For the text-containing cell, return its midpoint in [X, Y] coordinate format. 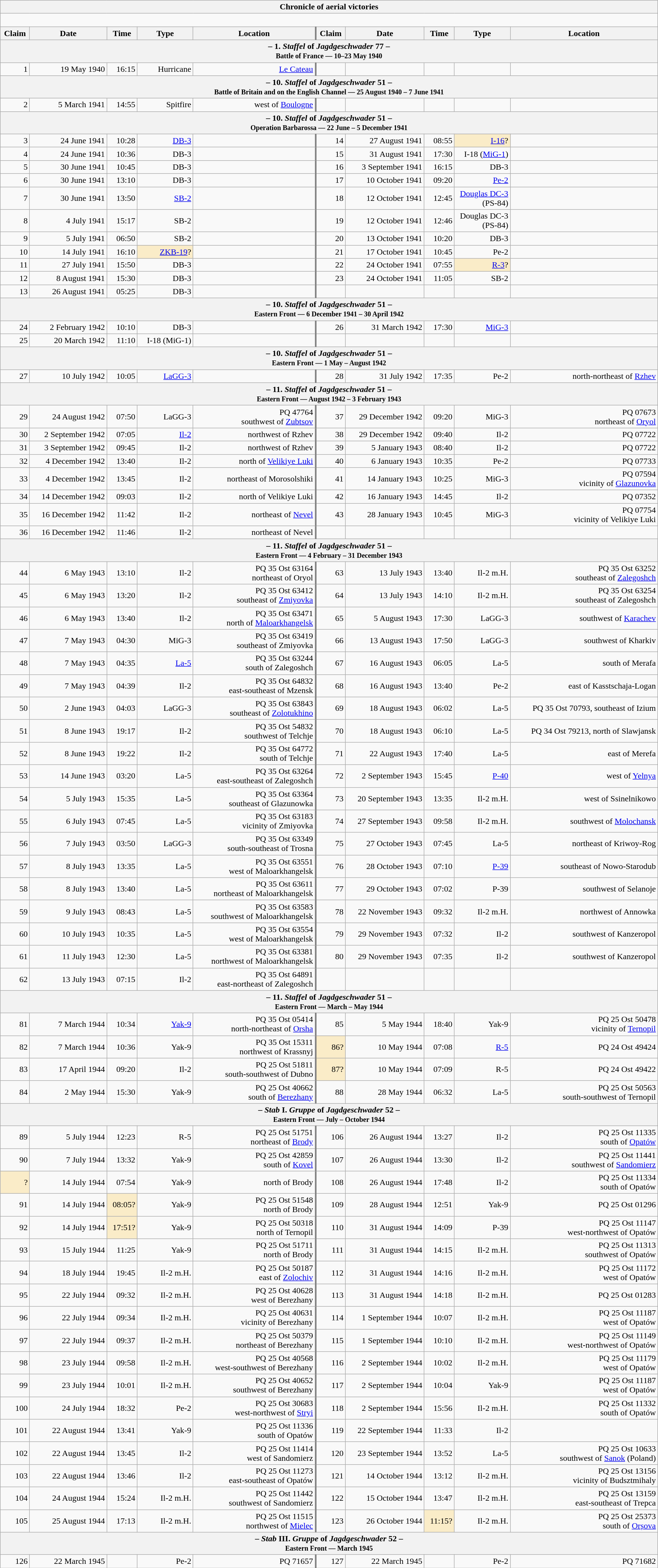
28 [330, 376]
PQ 07754vicinity of Velikiye Luki [584, 515]
108 [330, 1182]
10:04 [439, 1386]
12:46 [439, 221]
29 October 1943 [385, 889]
27 July 1941 [68, 265]
PQ 25 Ost 13159 east-southeast of Trepca [584, 1498]
99 [15, 1386]
94 [15, 1272]
PQ 25 Ost 11172 west of Opatów [584, 1272]
13:20 [122, 595]
PQ 35 Ost 05414 north-northeast of Orsha [254, 1024]
PQ 25 Ost 11149 west-northwest of Opatów [584, 1340]
– 11. Staffel of Jagdgeschwader 51 –Eastern Front — August 1942 – 3 February 1943 [329, 394]
115 [330, 1340]
31 August 1941 [385, 154]
14:18 [439, 1295]
116 [330, 1363]
09:03 [122, 497]
5 [15, 167]
12:30 [122, 957]
09:45 [122, 448]
26 [330, 327]
PQ 35 Ost 63364 southeast of Glazunowka [254, 799]
20 March 1942 [68, 340]
89 [15, 1137]
61 [15, 957]
14:55 [122, 105]
44 [15, 573]
PQ 25 Ost 10633 southwest of Sanok (Poland) [584, 1453]
83 [15, 1069]
27 September 1943 [385, 821]
04:39 [122, 685]
19 [330, 221]
18 [330, 198]
50 [15, 708]
8 [15, 221]
91 [15, 1205]
82 [15, 1047]
111 [330, 1250]
west of Yelnya [584, 776]
10:25 [439, 479]
– 10. Staffel of Jagdgeschwader 51 –Battle of Britain and on the English Channel — 25 August 1940 – 7 June 1941 [329, 87]
5 August 1943 [385, 618]
5 March 1941 [68, 105]
PQ 35 Ost 63164 northeast of Oryol [254, 573]
15:17 [122, 221]
120 [330, 1453]
71 [330, 753]
PQ 35 Ost 63254 southeast of Zalegoshch [584, 595]
123 [330, 1521]
97 [15, 1340]
40 [330, 461]
31 March 1942 [385, 327]
96 [15, 1318]
17:48 [439, 1182]
113 [330, 1295]
PQ 25 Ost 11147 west-northwest of Opatów [584, 1227]
109 [330, 1205]
11 [15, 265]
79 [330, 934]
07:15 [122, 979]
24 August 1942 [68, 416]
PQ 25 Ost 51811 south-southwest of Dubno [254, 1069]
14:45 [439, 497]
2 February 1942 [68, 327]
10 October 1941 [385, 180]
81 [15, 1024]
15 [330, 154]
PQ 35 Ost 64772 south of Telchje [254, 753]
14:09 [439, 1227]
12:51 [439, 1205]
7 [15, 198]
43 [330, 515]
08:43 [122, 912]
07:10 [439, 867]
48 [15, 663]
19 May 1940 [68, 69]
PQ 25 Ost 40652 southwest of Berezhany [254, 1386]
east of Kasstschaja-Logan [584, 685]
64 [330, 595]
5 July 1943 [68, 799]
PQ 07673 northeast of Oryol [584, 416]
77 [330, 889]
PQ 25 Ost 51751 northeast of Brody [254, 1137]
04:30 [122, 640]
10:28 [122, 140]
PQ 07352 [584, 497]
2 May 1944 [68, 1092]
18:40 [439, 1024]
67 [330, 663]
PQ 35 Ost 64832 east-southeast of Mzensk [254, 685]
17:51? [122, 1227]
06:10 [439, 731]
13:27 [439, 1137]
28 August 1944 [385, 1205]
10 [15, 252]
PQ 35 Ost 63412 southeast of Zmiyovka [254, 595]
13:12 [439, 1476]
20 [330, 239]
117 [330, 1386]
09:40 [439, 434]
22 August 1943 [385, 753]
76 [330, 867]
PQ 25 Ost 01296 [584, 1205]
– Stab III. Gruppe of Jagdgeschwader 52 –Eastern Front — March 1945 [329, 1544]
10:02 [439, 1363]
PQ 35 Ost 63551 west of Maloarkhangelsk [254, 867]
10:20 [439, 239]
west of Ssinelnikowo [584, 799]
112 [330, 1272]
PQ 25 Ost 13156vicinity of Budsztmihaly [584, 1476]
87? [330, 1069]
PQ 07594vicinity of Glazunovka [584, 479]
15:45 [439, 776]
86? [330, 1047]
PQ 35 Ost 63252 southeast of Zalegoshch [584, 573]
35 [15, 515]
53 [15, 776]
Chronicle of aerial victories [329, 7]
36 [15, 532]
66 [330, 640]
18 July 1944 [68, 1272]
47 [15, 640]
I-16? [482, 140]
10:34 [122, 1024]
PQ 35 Ost 63349 south-southeast of Trosna [254, 844]
9 [15, 239]
PQ 25 Ost 30683 west-northwest of Stryi [254, 1408]
14 January 1943 [385, 479]
101 [15, 1431]
49 [15, 685]
13 [15, 291]
42 [330, 497]
19:22 [122, 753]
6 January 1943 [385, 461]
18:32 [122, 1408]
24 [15, 327]
16 January 1943 [385, 497]
72 [330, 776]
southwest of Karachev [584, 618]
PQ 35 Ost 63381 northwest of Maloarkhangelsk [254, 957]
16 [330, 167]
39 [330, 448]
23 [330, 278]
4 [15, 154]
PQ 07733 [584, 461]
13 October 1941 [385, 239]
PQ 25 Ost 11332 south of Opatów [584, 1408]
127 [330, 1561]
PQ 25 Ost 50379 northeast of Berezhany [254, 1340]
13:46 [122, 1476]
17 April 1944 [68, 1069]
11:33 [439, 1431]
74 [330, 821]
22 November 1943 [385, 912]
east of Merefa [584, 753]
33 [15, 479]
17:40 [439, 753]
PQ 25 Ost 11414 west of Sandomierz [254, 1453]
5 July 1944 [68, 1137]
north of Brody [254, 1182]
15:35 [122, 799]
14 [330, 140]
14 December 1942 [68, 497]
07:08 [439, 1047]
southwest of Kharkiv [584, 640]
PQ 25 Ost 11334 south of Opatów [584, 1182]
14 June 1943 [68, 776]
15 July 1944 [68, 1250]
13:50 [122, 198]
55 [15, 821]
PQ 25 Ost 40631vicinity of Berezhany [254, 1318]
14 October 1944 [385, 1476]
14 July 1941 [68, 252]
54 [15, 799]
? [15, 1182]
– Stab I. Gruppe of Jagdgeschwader 52 –Eastern Front — July – October 1944 [329, 1114]
13:52 [439, 1453]
80 [330, 957]
14:15 [439, 1250]
59 [15, 912]
25 August 1944 [68, 1521]
07:32 [439, 934]
5 January 1943 [385, 448]
13:30 [439, 1159]
PQ 25 Ost 11336 south of Opatów [254, 1431]
17 [330, 180]
2 September 1942 [68, 434]
88 [330, 1092]
68 [330, 685]
PQ 25 Ost 25373 south of Orșova [584, 1521]
PQ 34 Ost 79213, north of Slawjansk [584, 731]
19:17 [122, 731]
PQ 25 Ost 11179 west of Opatów [584, 1363]
PQ 35 Ost 63264 east-southeast of Zalegoshch [254, 776]
PQ 35 Ost 63183vicinity of Zmiyovka [254, 821]
03:50 [122, 844]
28 May 1944 [385, 1092]
07:35 [439, 957]
6 [15, 180]
PQ 71657 [254, 1561]
3 [15, 140]
southeast of Nowo-Starodub [584, 867]
10 July 1942 [68, 376]
Le Cateau [254, 69]
12:45 [439, 198]
8 August 1941 [68, 278]
70 [330, 731]
10 July 1943 [68, 934]
PQ 35 Ost 63244 south of Zalegoshch [254, 663]
10:07 [439, 1318]
07:54 [122, 1182]
2 [15, 105]
PQ 35 Ost 54832 southwest of Telchje [254, 731]
PQ 71682 [584, 1561]
27 October 1943 [385, 844]
5 July 1941 [68, 239]
7 July 1943 [68, 844]
26 October 1944 [385, 1521]
northwest of Annowka [584, 912]
ZKB-19? [165, 252]
106 [330, 1137]
west of Boulogne [254, 105]
46 [15, 618]
30 [15, 434]
PQ 25 Ost 40568 west-southwest of Berezhany [254, 1363]
PQ 25 Ost 11313 southwest of Opatów [584, 1250]
PQ 35 Ost 70793, southeast of Izium [584, 708]
27 August 1941 [385, 140]
PQ 25 Ost 11442 southwest of Sandomierz [254, 1498]
05:25 [122, 291]
31 July 1942 [385, 376]
southwest of Molochansk [584, 821]
4 July 1941 [68, 221]
09:34 [122, 1318]
07:05 [122, 434]
08:40 [439, 448]
84 [15, 1092]
11:05 [439, 278]
28 January 1943 [385, 515]
PQ 25 Ost 11515 northwest of Mielec [254, 1521]
PQ 25 Ost 40662 south of Berezhany [254, 1092]
PQ 35 Ost 63419 southeast of Zmiyovka [254, 640]
25 [15, 340]
24 August 1944 [68, 1498]
Spitfire [165, 105]
07:50 [122, 416]
20 September 1943 [385, 799]
23 September 1944 [385, 1453]
93 [15, 1250]
PQ 25 Ost 50478vicinity of Ternopil [584, 1024]
– 10. Staffel of Jagdgeschwader 51 –Operation Barbarossa — 22 June – 5 December 1941 [329, 123]
118 [330, 1408]
12:23 [122, 1137]
10:01 [122, 1386]
– 10. Staffel of Jagdgeschwader 51 –Eastern Front — 1 May – August 1942 [329, 358]
– 11. Staffel of Jagdgeschwader 51 –Eastern Front — 4 February – 31 December 1943 [329, 550]
Hurricane [165, 69]
PQ 47764 southwest of Zubtsov [254, 416]
09:37 [122, 1340]
PQ 25 Ost 50563 south-southwest of Ternopil [584, 1092]
PQ 25 Ost 51711 north of Brody [254, 1250]
14:10 [439, 595]
90 [15, 1159]
PQ 35 Ost 64891 east-northeast of Zalegoshch [254, 979]
PQ 35 Ost 63554 west of Maloarkhangelsk [254, 934]
17 October 1941 [385, 252]
15:24 [122, 1498]
07:02 [439, 889]
5 May 1944 [385, 1024]
2 June 1943 [68, 708]
92 [15, 1227]
PQ 35 Ost 63843 southeast of Zolotukhino [254, 708]
southwest of Selanoje [584, 889]
119 [330, 1431]
PQ 25 Ost 50187 east of Zolochiv [254, 1272]
13 August 1943 [385, 640]
73 [330, 799]
37 [330, 416]
9 July 1943 [68, 912]
102 [15, 1453]
31 [15, 448]
7 July 1944 [68, 1159]
03:20 [122, 776]
12 [15, 278]
PQ 24 Ost 49424 [584, 1047]
57 [15, 867]
13:47 [439, 1498]
P-40 [482, 776]
100 [15, 1408]
27 [15, 376]
58 [15, 889]
29 [15, 416]
121 [330, 1476]
PQ 35 Ost 63583 southwest of Maloarkhangelsk [254, 912]
06:50 [122, 239]
63 [330, 573]
2 September 1943 [385, 776]
110 [330, 1227]
41 [330, 479]
34 [15, 497]
52 [15, 753]
105 [15, 1521]
08:05? [122, 1205]
PQ 24 Ost 49422 [584, 1069]
75 [330, 844]
6 July 1943 [68, 821]
24 July 1944 [68, 1408]
11:15? [439, 1521]
13:41 [122, 1431]
78 [330, 912]
– 11. Staffel of Jagdgeschwader 51 –Eastern Front — March – May 1944 [329, 1002]
13:32 [122, 1159]
17:50 [439, 640]
PQ 25 Ost 11441 southwest of Sandomierz [584, 1159]
R-3? [482, 265]
northeast of Morosolshiki [254, 479]
103 [15, 1476]
114 [330, 1318]
07:09 [439, 1069]
45 [15, 595]
22 September 1944 [385, 1431]
06:02 [439, 708]
85 [330, 1024]
– 1. Staffel of Jagdgeschwader 77 –Battle of France — 10–23 May 1940 [329, 51]
10:05 [122, 376]
PQ 25 Ost 40628 west of Berezhany [254, 1295]
14:16 [439, 1272]
11:42 [122, 515]
11:10 [122, 340]
38 [330, 434]
PQ 25 Ost 50318 north of Ternopil [254, 1227]
north-northeast of Rzhev [584, 376]
06:05 [439, 663]
15:56 [439, 1408]
104 [15, 1498]
60 [15, 934]
26 August 1941 [68, 291]
51 [15, 731]
122 [330, 1498]
56 [15, 844]
69 [330, 708]
3 September 1941 [385, 167]
107 [330, 1159]
11:46 [122, 532]
28 October 1943 [385, 867]
– 10. Staffel of Jagdgeschwader 51 –Eastern Front — 6 December 1941 – 30 April 1942 [329, 309]
3 September 1942 [68, 448]
11:25 [122, 1250]
PQ 25 Ost 01283 [584, 1295]
17:35 [439, 376]
126 [15, 1561]
95 [15, 1295]
15:50 [122, 265]
15 October 1944 [385, 1498]
62 [15, 979]
98 [15, 1363]
04:35 [122, 663]
04:03 [122, 708]
1 [15, 69]
PQ 35 Ost 63471 north of Maloarkhangelsk [254, 618]
northeast of Kriwoy-Rog [584, 844]
65 [330, 618]
11 July 1943 [68, 957]
06:32 [439, 1092]
21 [330, 252]
south of Merafa [584, 663]
PQ 25 Ost 51548 north of Brody [254, 1205]
PQ 35 Ost 15311 northwest of Krassnyj [254, 1047]
32 [15, 461]
16:10 [122, 252]
PQ 25 Ost 42859 south of Kovel [254, 1159]
PQ 25 Ost 11273 east-southeast of Opatów [254, 1476]
19:45 [122, 1272]
07:55 [439, 265]
PQ 35 Ost 63611 northeast of Maloarkhangelsk [254, 889]
PQ 25 Ost 11335 south of Opatów [584, 1137]
08:55 [439, 140]
22 [330, 265]
17:13 [122, 1521]
